Capture the cell that displays the provided text and extract its (x, y) central coordinate. 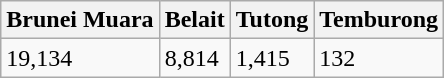
8,814 (194, 58)
Tutong (272, 20)
Brunei Muara (80, 20)
Temburong (379, 20)
1,415 (272, 58)
132 (379, 58)
19,134 (80, 58)
Belait (194, 20)
